Scan for the cell matching the given text and deliver its [x, y] coordinate at center. 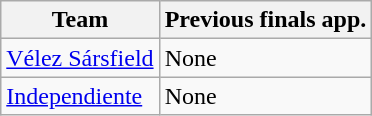
Team [80, 20]
Independiente [80, 96]
Vélez Sársfield [80, 58]
Previous finals app. [266, 20]
